Search for the cell housing the specified text and yield its (X, Y) center coordinate. 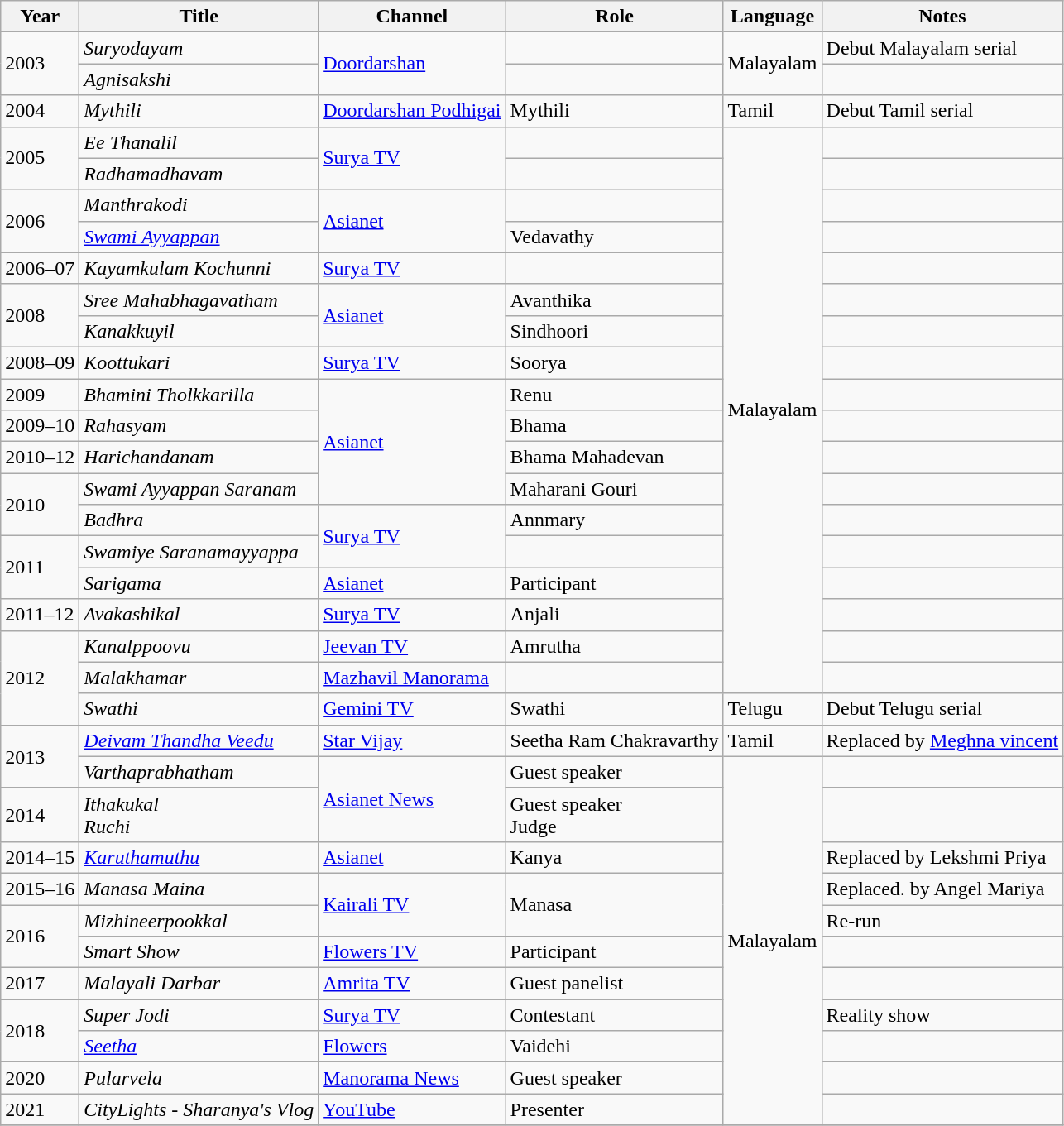
Annmary (614, 520)
Kanya (614, 857)
Super Jodi (199, 1015)
Badhra (199, 520)
Malakhamar (199, 678)
YouTube (412, 1109)
Kanakkuyil (199, 331)
Telugu (773, 709)
Swami Ayyappan (199, 237)
Manasa (614, 904)
Sarigama (199, 583)
2005 (40, 158)
2008 (40, 315)
Debut Tamil serial (942, 111)
Kairali TV (412, 904)
Notes (942, 17)
Amrita TV (412, 984)
Replaced. by Angel Mariya (942, 889)
2009–10 (40, 426)
2004 (40, 111)
2011 (40, 568)
Debut Telugu serial (942, 709)
Doordarshan Podhigai (412, 111)
Guest speakerJudge (614, 814)
2014–15 (40, 857)
2020 (40, 1078)
Anjali (614, 615)
Bhamini Tholkkarilla (199, 395)
Maharani Gouri (614, 489)
Rahasyam (199, 426)
Koottukari (199, 362)
Mizhineerpookkal (199, 921)
Replaced by Lekshmi Priya (942, 857)
2021 (40, 1109)
2009 (40, 395)
Seetha (199, 1047)
Contestant (614, 1015)
Manasa Maina (199, 889)
Bhama Mahadevan (614, 458)
Vaidehi (614, 1047)
Flowers TV (412, 952)
Amrutha (614, 646)
Star Vijay (412, 740)
Year (40, 17)
Soorya (614, 362)
Renu (614, 395)
2010–12 (40, 458)
Role (614, 17)
Ee Thanalil (199, 142)
Swami Ayyappan Saranam (199, 489)
Avanthika (614, 299)
Harichandanam (199, 458)
2011–12 (40, 615)
Kanalppoovu (199, 646)
Vedavathy (614, 237)
Presenter (614, 1109)
Channel (412, 17)
Flowers (412, 1047)
Reality show (942, 1015)
2006–07 (40, 268)
Avakashikal (199, 615)
2018 (40, 1031)
Doordarshan (412, 64)
Karuthamuthu (199, 857)
Bhama (614, 426)
Deivam Thandha Veedu (199, 740)
Seetha Ram Chakravarthy (614, 740)
Jeevan TV (412, 646)
Kayamkulam Kochunni (199, 268)
2006 (40, 221)
Sindhoori (614, 331)
Sree Mahabhagavatham (199, 299)
Re-run (942, 921)
Mazhavil Manorama (412, 678)
CityLights - Sharanya's Vlog (199, 1109)
2012 (40, 678)
2013 (40, 756)
Swamiye Saranamayyappa (199, 552)
2010 (40, 505)
Replaced by Meghna vincent (942, 740)
Asianet News (412, 799)
Title (199, 17)
Manorama News (412, 1078)
Guest panelist (614, 984)
Pularvela (199, 1078)
Gemini TV (412, 709)
Varthaprabhatham (199, 772)
Smart Show (199, 952)
2008–09 (40, 362)
2003 (40, 64)
2014 (40, 814)
Suryodayam (199, 48)
Manthrakodi (199, 205)
Radhamadhavam (199, 174)
Debut Malayalam serial (942, 48)
Malayali Darbar (199, 984)
Language (773, 17)
Ithakukal Ruchi (199, 814)
2017 (40, 984)
2015–16 (40, 889)
2016 (40, 937)
Agnisakshi (199, 79)
